Identify which cell holds the provided text, then report its [X, Y] central coordinate. 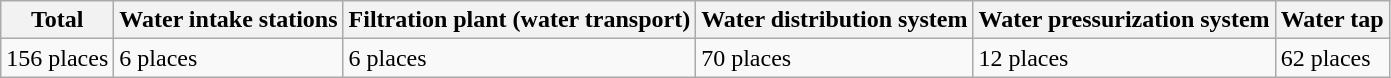
70 places [834, 58]
Filtration plant (water transport) [520, 20]
Water intake stations [228, 20]
Water tap [1332, 20]
Water pressurization system [1124, 20]
12 places [1124, 58]
62 places [1332, 58]
Total [58, 20]
Water distribution system [834, 20]
156 places [58, 58]
